Return (X, Y) of the center of cell containing provided text 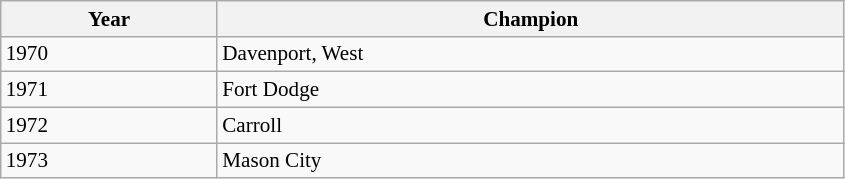
1972 (110, 124)
Carroll (530, 124)
Year (110, 18)
1971 (110, 90)
Mason City (530, 160)
Davenport, West (530, 54)
Champion (530, 18)
1973 (110, 160)
1970 (110, 54)
Fort Dodge (530, 90)
